For the text-containing cell, return its midpoint in [x, y] coordinate format. 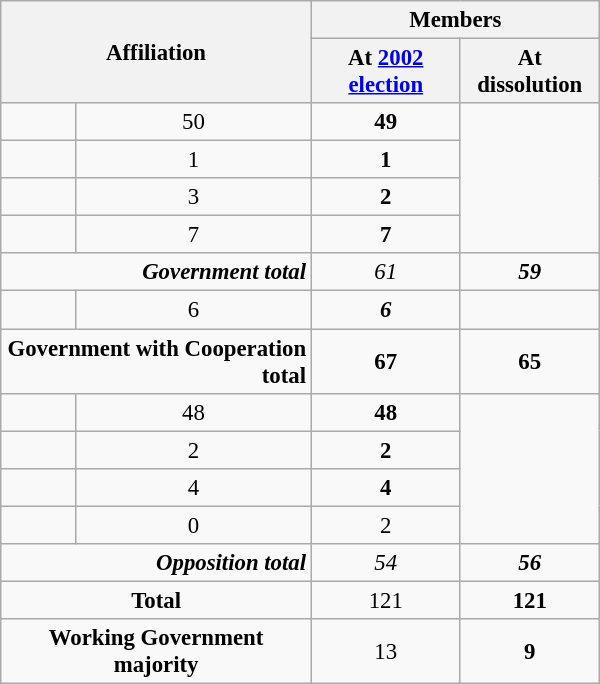
50 [193, 122]
Working Government majority [156, 652]
3 [193, 197]
67 [386, 362]
Government with Cooperation total [156, 362]
13 [386, 652]
Total [156, 600]
61 [386, 273]
9 [530, 652]
54 [386, 563]
56 [530, 563]
65 [530, 362]
Members [455, 20]
0 [193, 525]
At dissolution [530, 72]
59 [530, 273]
49 [386, 122]
Government total [156, 273]
At 2002 election [386, 72]
Opposition total [156, 563]
Affiliation [156, 52]
